Return the (x, y) coordinate for the center point of the cell that contains the specified text.  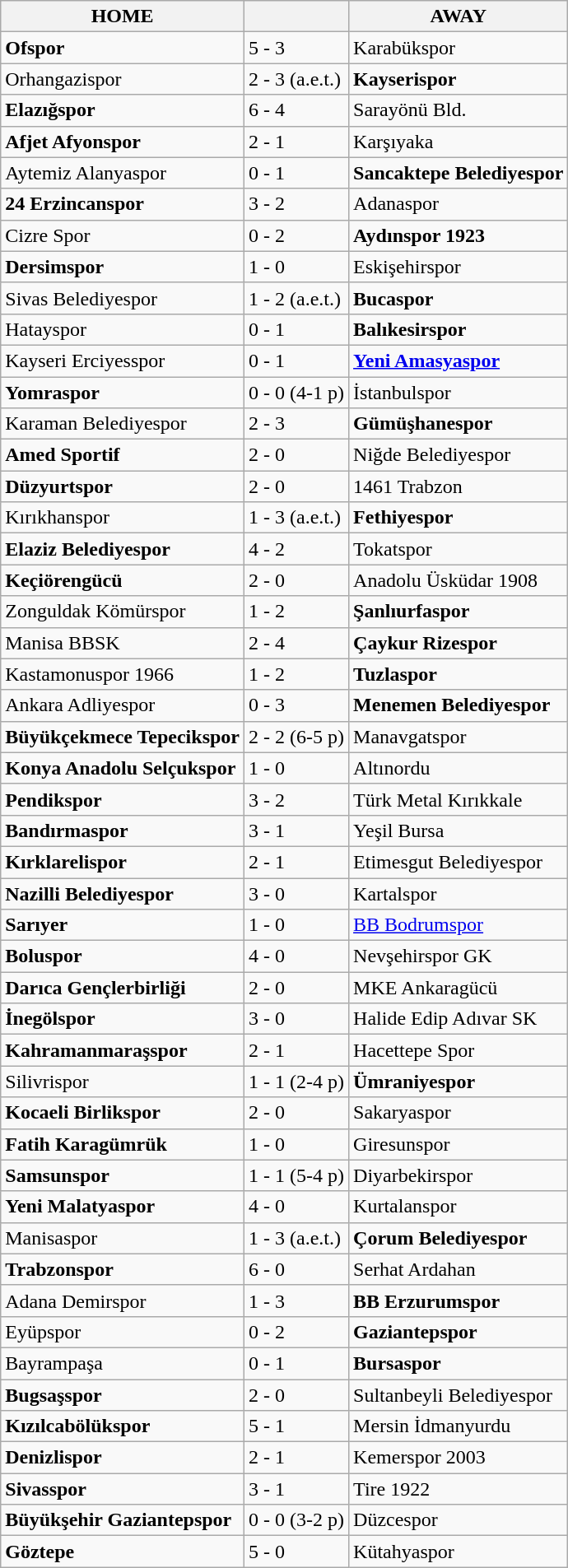
Giresunspor (459, 1144)
Göztepe (123, 1552)
Manisa BBSK (123, 643)
2 - 3 (a.e.t.) (296, 79)
6 - 4 (296, 110)
Diyarbekirspor (459, 1175)
Mersin İdmanyurdu (459, 1426)
Ofspor (123, 48)
Tuzlaspor (459, 674)
Silivrispor (123, 1082)
Boluspor (123, 956)
Balıkesirspor (459, 329)
Kurtalanspor (459, 1207)
Adana Demirspor (123, 1300)
Altınordu (459, 768)
Türk Metal Kırıkkale (459, 799)
2 - 4 (296, 643)
Ümraniyespor (459, 1082)
Yeni Malatyaspor (123, 1207)
Cizre Spor (123, 235)
Denizlispor (123, 1458)
Çaykur Rizespor (459, 643)
Kayserispor (459, 79)
Darıca Gençlerbirliği (123, 988)
Bugsaşspor (123, 1395)
Ankara Adliyespor (123, 705)
Bayrampaşa (123, 1363)
Nevşehirspor GK (459, 956)
Karaman Belediyespor (123, 424)
HOME (123, 16)
Fatih Karagümrük (123, 1144)
İnegölspor (123, 1019)
Samsunspor (123, 1175)
Hatayspor (123, 329)
Keçiörengücü (123, 580)
Hacettepe Spor (459, 1050)
Kahramanmaraşspor (123, 1050)
Nazilli Belediyespor (123, 893)
Menemen Belediyespor (459, 705)
Niğde Belediyespor (459, 455)
Dersimspor (123, 267)
BB Bodrumspor (459, 925)
Kartalspor (459, 893)
Gaziantepspor (459, 1332)
Kemerspor 2003 (459, 1458)
Tokatspor (459, 549)
1 - 1 (2-4 p) (296, 1082)
Yeşil Bursa (459, 831)
Amed Sportif (123, 455)
Afjet Afyonspor (123, 142)
0 - 3 (296, 705)
Eskişehirspor (459, 267)
Anadolu Üsküdar 1908 (459, 580)
5 - 0 (296, 1552)
1 - 2 (a.e.t.) (296, 298)
Serhat Ardahan (459, 1269)
24 Erzincanspor (123, 204)
Karabükspor (459, 48)
İstanbulspor (459, 393)
Sarıyer (123, 925)
4 - 2 (296, 549)
2 - 2 (6-5 p) (296, 737)
Eyüpspor (123, 1332)
BB Erzurumspor (459, 1300)
0 - 0 (4-1 p) (296, 393)
Kızılcabölükspor (123, 1426)
Fethiyespor (459, 518)
Sarayönü Bld. (459, 110)
1 - 3 (296, 1300)
Elazığspor (123, 110)
Kayseri Erciyesspor (123, 361)
Tire 1922 (459, 1489)
Yeni Amasyaspor (459, 361)
6 - 0 (296, 1269)
Bucaspor (459, 298)
Aydınspor 1923 (459, 235)
Kütahyaspor (459, 1552)
Düzyurtspor (123, 486)
Trabzonspor (123, 1269)
Sancaktepe Belediyespor (459, 173)
Elaziz Belediyespor (123, 549)
Büyükçekmece Tepecikspor (123, 737)
MKE Ankaragücü (459, 988)
Manavgatspor (459, 737)
Çorum Belediyespor (459, 1238)
5 - 1 (296, 1426)
Aytemiz Alanyaspor (123, 173)
Bandırmaspor (123, 831)
Kırklarelispor (123, 862)
Sakaryaspor (459, 1113)
Manisaspor (123, 1238)
AWAY (459, 16)
Zonguldak Kömürspor (123, 612)
Pendikspor (123, 799)
Sultanbeyli Belediyespor (459, 1395)
Sivasspor (123, 1489)
Sivas Belediyespor (123, 298)
Gümüşhanespor (459, 424)
Halide Edip Adıvar SK (459, 1019)
Adanaspor (459, 204)
1 - 1 (5-4 p) (296, 1175)
Kırıkhanspor (123, 518)
Şanlıurfaspor (459, 612)
5 - 3 (296, 48)
Etimesgut Belediyespor (459, 862)
Konya Anadolu Selçukspor (123, 768)
Kocaeli Birlikspor (123, 1113)
Yomraspor (123, 393)
Karşıyaka (459, 142)
Düzcespor (459, 1520)
Orhangazispor (123, 79)
1461 Trabzon (459, 486)
0 - 0 (3-2 p) (296, 1520)
2 - 3 (296, 424)
Bursaspor (459, 1363)
Kastamonuspor 1966 (123, 674)
Büyükşehir Gaziantepspor (123, 1520)
